Extract the [X, Y] coordinate from the center of the cell holding the provided text.  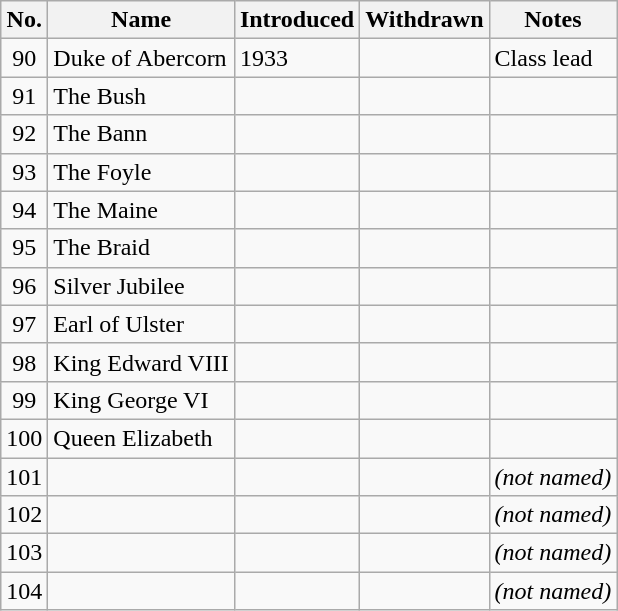
The Bann [142, 134]
The Foyle [142, 172]
95 [24, 248]
103 [24, 553]
94 [24, 210]
Withdrawn [424, 20]
The Maine [142, 210]
Duke of Abercorn [142, 58]
99 [24, 400]
91 [24, 96]
96 [24, 286]
Introduced [296, 20]
101 [24, 477]
King George VI [142, 400]
1933 [296, 58]
92 [24, 134]
93 [24, 172]
104 [24, 591]
Notes [553, 20]
Class lead [553, 58]
100 [24, 438]
Earl of Ulster [142, 324]
90 [24, 58]
98 [24, 362]
The Bush [142, 96]
97 [24, 324]
Name [142, 20]
No. [24, 20]
Silver Jubilee [142, 286]
Queen Elizabeth [142, 438]
102 [24, 515]
The Braid [142, 248]
King Edward VIII [142, 362]
